For the text-containing cell, return its midpoint in [x, y] coordinate format. 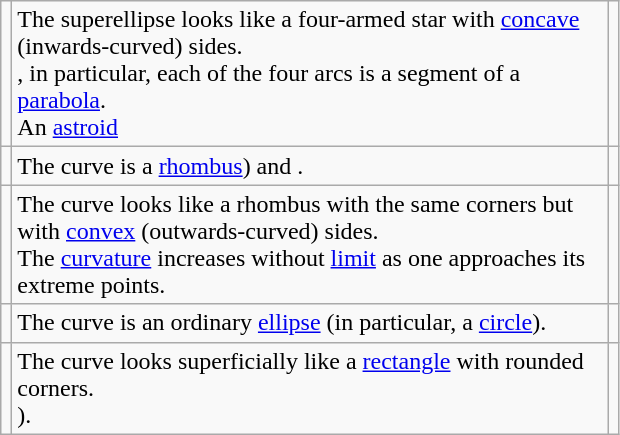
The curve looks superficially like a rectangle with rounded corners.). [310, 388]
The curve is an ordinary ellipse (in particular, a circle). [310, 323]
The curve is a rhombus) and . [310, 166]
